For the text-containing cell, return its midpoint in [x, y] coordinate format. 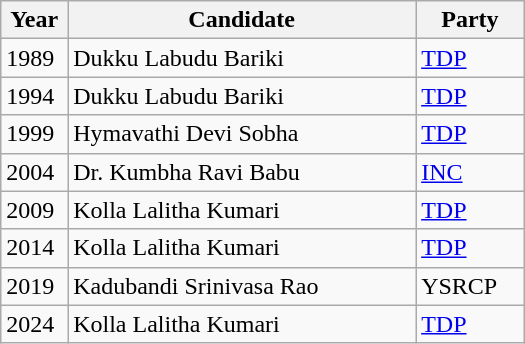
Dr. Kumbha Ravi Babu [242, 172]
2024 [34, 324]
2004 [34, 172]
INC [470, 172]
1989 [34, 58]
2019 [34, 286]
2009 [34, 210]
Candidate [242, 20]
YSRCP [470, 286]
1999 [34, 134]
Year [34, 20]
Party [470, 20]
Kadubandi Srinivasa Rao [242, 286]
1994 [34, 96]
Hymavathi Devi Sobha [242, 134]
2014 [34, 248]
